Return (x, y) of the center of cell containing provided text 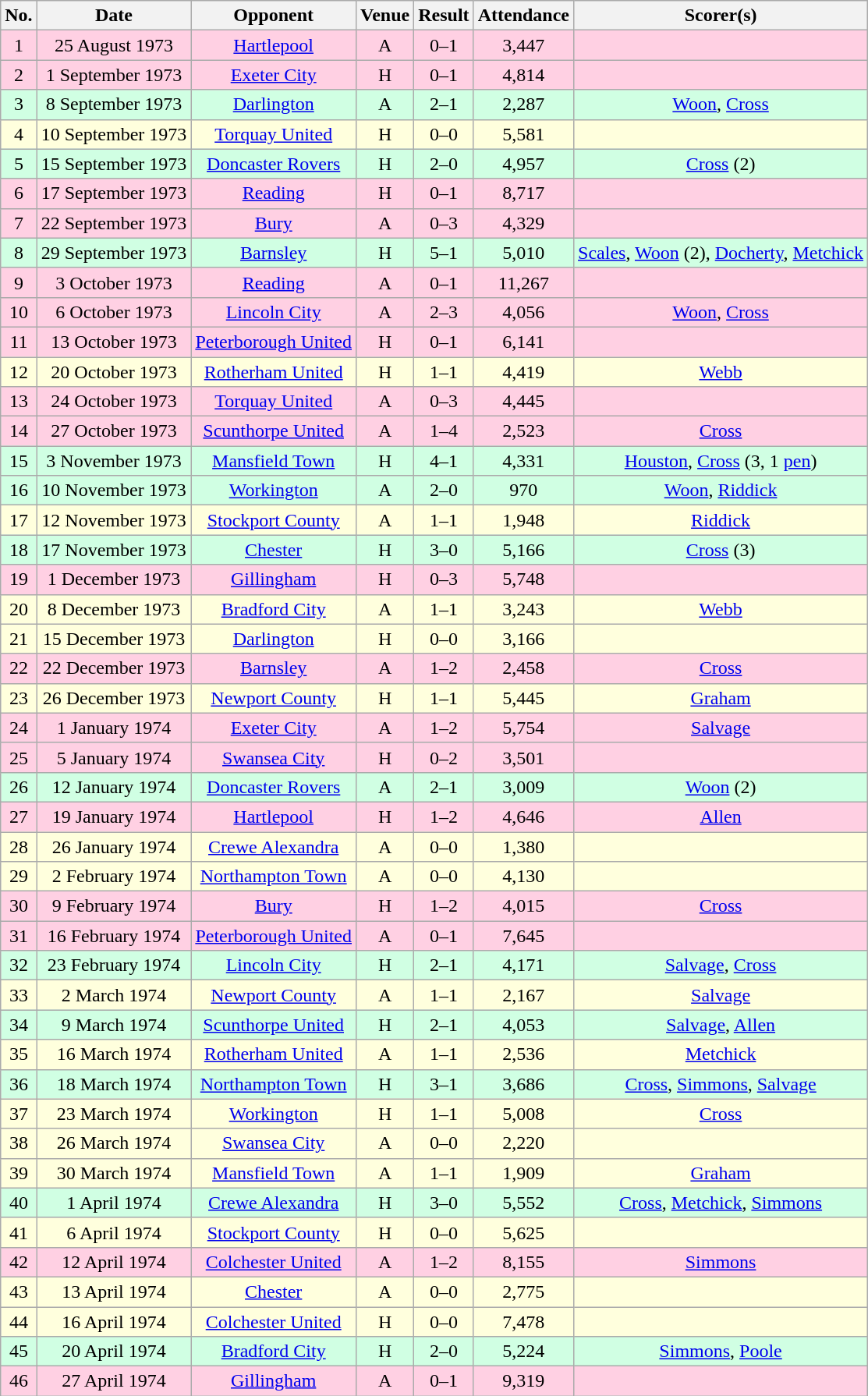
25 August 1973 (114, 45)
1 September 1973 (114, 75)
30 (19, 906)
19 January 1974 (114, 817)
3,243 (523, 609)
Simmons (721, 1262)
2,775 (523, 1291)
3 (19, 105)
23 March 1974 (114, 1114)
10 September 1973 (114, 134)
Result (444, 16)
Cross (2) (721, 164)
5,748 (523, 579)
3 November 1973 (114, 461)
2 February 1974 (114, 877)
24 October 1973 (114, 402)
26 (19, 787)
9 (19, 282)
16 March 1974 (114, 1054)
0–2 (444, 757)
23 (19, 698)
4,015 (523, 906)
5,224 (523, 1352)
8 September 1973 (114, 105)
Scales, Woon (2), Docherty, Metchick (721, 253)
7,478 (523, 1322)
15 December 1973 (114, 639)
28 (19, 846)
12 November 1973 (114, 520)
3,009 (523, 787)
10 November 1973 (114, 491)
16 February 1974 (114, 936)
Riddick (721, 520)
4,419 (523, 372)
Simmons, Poole (721, 1352)
3,447 (523, 45)
11,267 (523, 282)
1 April 1974 (114, 1203)
6 October 1973 (114, 312)
4,646 (523, 817)
13 April 1974 (114, 1291)
4,130 (523, 877)
38 (19, 1143)
45 (19, 1352)
32 (19, 966)
9 February 1974 (114, 906)
8 (19, 253)
1–4 (444, 431)
3,686 (523, 1084)
Allen (721, 817)
26 December 1973 (114, 698)
19 (19, 579)
8 December 1973 (114, 609)
29 (19, 877)
6 (19, 193)
6 April 1974 (114, 1232)
29 September 1973 (114, 253)
17 September 1973 (114, 193)
970 (523, 491)
15 September 1973 (114, 164)
7 (19, 223)
42 (19, 1262)
5,552 (523, 1203)
20 October 1973 (114, 372)
13 October 1973 (114, 342)
2 March 1974 (114, 995)
20 (19, 609)
4,329 (523, 223)
5,445 (523, 698)
20 April 1974 (114, 1352)
5 January 1974 (114, 757)
3,166 (523, 639)
4,331 (523, 461)
Scorer(s) (721, 16)
5,166 (523, 550)
12 January 1974 (114, 787)
25 (19, 757)
26 March 1974 (114, 1143)
Salvage, Cross (721, 966)
4,056 (523, 312)
Venue (385, 16)
22 December 1973 (114, 668)
1,909 (523, 1173)
5,010 (523, 253)
8,155 (523, 1262)
22 (19, 668)
24 (19, 728)
12 (19, 372)
9 March 1974 (114, 1025)
Woon, Riddick (721, 491)
4,957 (523, 164)
14 (19, 431)
35 (19, 1054)
Cross (3) (721, 550)
34 (19, 1025)
2,167 (523, 995)
4,053 (523, 1025)
17 (19, 520)
No. (19, 16)
Cross, Simmons, Salvage (721, 1084)
5,008 (523, 1114)
27 (19, 817)
4,445 (523, 402)
27 April 1974 (114, 1381)
5,754 (523, 728)
Metchick (721, 1054)
1,380 (523, 846)
5 (19, 164)
8,717 (523, 193)
Date (114, 16)
39 (19, 1173)
2,287 (523, 105)
43 (19, 1291)
40 (19, 1203)
4,814 (523, 75)
18 March 1974 (114, 1084)
4,171 (523, 966)
2,536 (523, 1054)
2,523 (523, 431)
17 November 1973 (114, 550)
18 (19, 550)
10 (19, 312)
Cross, Metchick, Simmons (721, 1203)
11 (19, 342)
16 (19, 491)
5,581 (523, 134)
Attendance (523, 16)
41 (19, 1232)
1 (19, 45)
3,501 (523, 757)
2,458 (523, 668)
1 January 1974 (114, 728)
5–1 (444, 253)
33 (19, 995)
23 February 1974 (114, 966)
37 (19, 1114)
12 April 1974 (114, 1262)
2,220 (523, 1143)
5,625 (523, 1232)
Woon (2) (721, 787)
36 (19, 1084)
6,141 (523, 342)
15 (19, 461)
30 March 1974 (114, 1173)
4 (19, 134)
3–1 (444, 1084)
Houston, Cross (3, 1 pen) (721, 461)
4–1 (444, 461)
7,645 (523, 936)
16 April 1974 (114, 1322)
1 December 1973 (114, 579)
26 January 1974 (114, 846)
31 (19, 936)
Opponent (274, 16)
2 (19, 75)
3 October 1973 (114, 282)
2–3 (444, 312)
13 (19, 402)
22 September 1973 (114, 223)
1,948 (523, 520)
27 October 1973 (114, 431)
Salvage, Allen (721, 1025)
44 (19, 1322)
21 (19, 639)
9,319 (523, 1381)
46 (19, 1381)
